Locate the cell with the specified text and output its [X, Y] center coordinate. 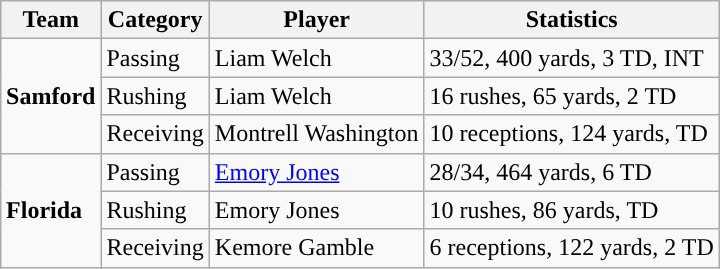
33/52, 400 yards, 3 TD, INT [572, 58]
Category [155, 20]
Statistics [572, 20]
28/34, 464 yards, 6 TD [572, 172]
Player [316, 20]
10 rushes, 86 yards, TD [572, 210]
Montrell Washington [316, 134]
10 receptions, 124 yards, TD [572, 134]
6 receptions, 122 yards, 2 TD [572, 248]
Kemore Gamble [316, 248]
Team [51, 20]
Florida [51, 210]
Samford [51, 96]
16 rushes, 65 yards, 2 TD [572, 96]
